For the text-containing cell, return its midpoint in [X, Y] coordinate format. 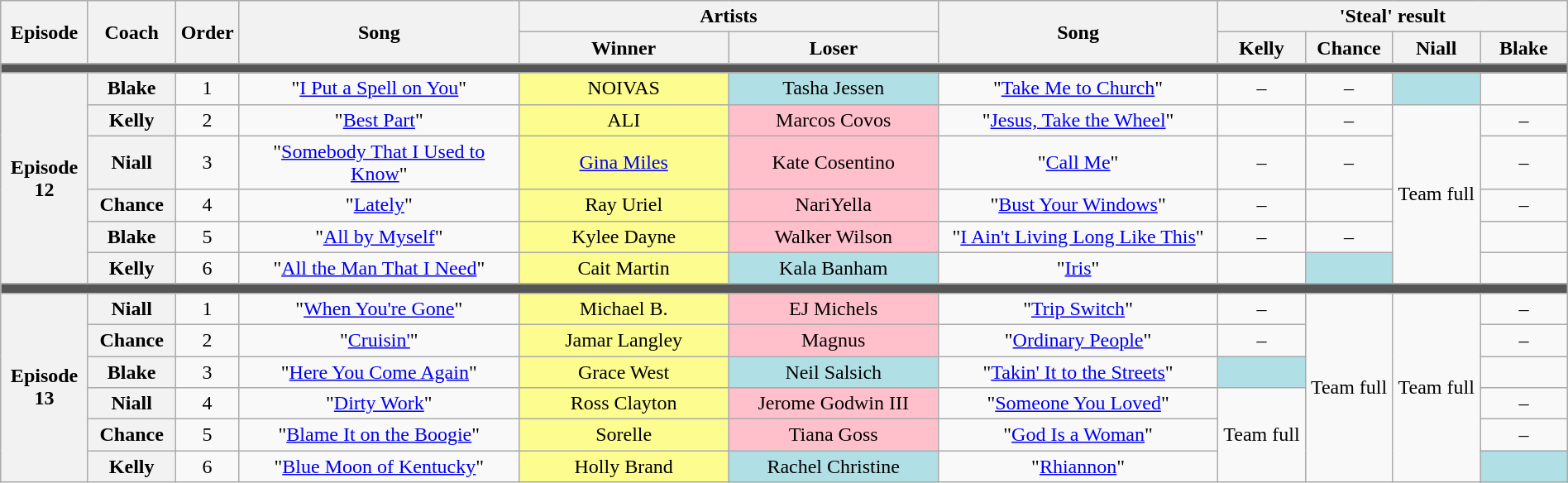
"Cruisin'" [379, 340]
Tiana Goss [834, 435]
"All by Myself" [379, 237]
"God Is a Woman" [1078, 435]
Michael B. [624, 308]
"Take Me to Church" [1078, 88]
Jerome Godwin III [834, 404]
"I Put a Spell on You" [379, 88]
"Somebody That I Used to Know" [379, 162]
"Call Me" [1078, 162]
Grace West [624, 371]
"Lately" [379, 205]
Kate Cosentino [834, 162]
ALI [624, 120]
"Blame It on the Boogie" [379, 435]
Marcos Covos [834, 120]
Kylee Dayne [624, 237]
"Bust Your Windows" [1078, 205]
"Rhiannon" [1078, 466]
Kala Banham [834, 268]
Jamar Langley [624, 340]
Artists [728, 17]
"Takin' It to the Streets" [1078, 371]
Tasha Jessen [834, 88]
Episode [45, 32]
NOIVAS [624, 88]
"When You're Gone" [379, 308]
"Trip Switch" [1078, 308]
"Best Part" [379, 120]
"Ordinary People" [1078, 340]
Winner [624, 48]
"Dirty Work" [379, 404]
NariYella [834, 205]
"Jesus, Take the Wheel" [1078, 120]
Magnus [834, 340]
"Iris" [1078, 268]
"Here You Come Again" [379, 371]
"Blue Moon of Kentucky" [379, 466]
Sorelle [624, 435]
"All the Man That I Need" [379, 268]
Loser [834, 48]
Episode 12 [45, 179]
Neil Salsich [834, 371]
Order [207, 32]
EJ Michels [834, 308]
Gina Miles [624, 162]
Episode 13 [45, 387]
Holly Brand [624, 466]
"Someone You Loved" [1078, 404]
Walker Wilson [834, 237]
Cait Martin [624, 268]
Ross Clayton [624, 404]
'Steal' result [1393, 17]
Ray Uriel [624, 205]
Coach [131, 32]
Rachel Christine [834, 466]
"I Ain't Living Long Like This" [1078, 237]
